Find where the given text appears and provide that cell's center as (x, y) coordinate. 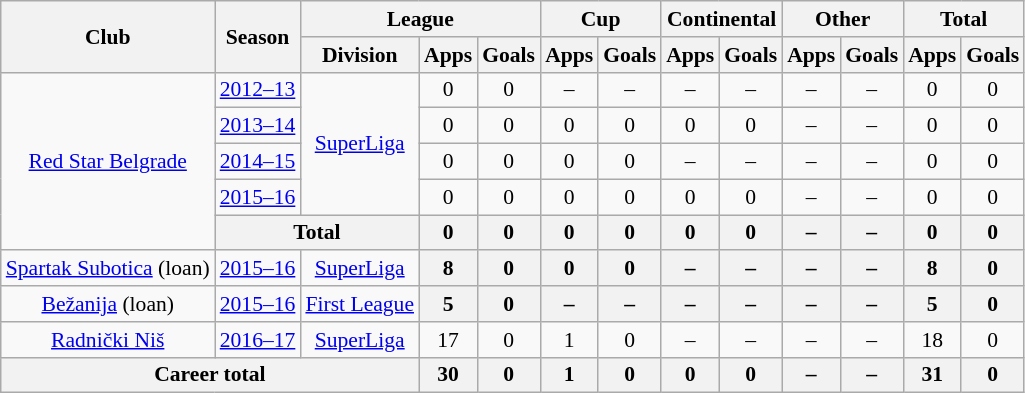
Continental (722, 19)
Bežanija (loan) (108, 304)
2014–15 (258, 162)
17 (448, 340)
30 (448, 375)
2012–13 (258, 90)
18 (932, 340)
Division (360, 55)
Club (108, 36)
2016–17 (258, 340)
Other (842, 19)
First League (360, 304)
Radnički Niš (108, 340)
Season (258, 36)
2013–14 (258, 126)
31 (932, 375)
Career total (210, 375)
Cup (600, 19)
League (420, 19)
Red Star Belgrade (108, 161)
Spartak Subotica (loan) (108, 269)
